Find where the given text appears and provide that cell's center as [X, Y] coordinate. 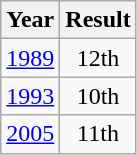
1993 [30, 96]
Result [98, 20]
12th [98, 58]
11th [98, 134]
2005 [30, 134]
Year [30, 20]
1989 [30, 58]
10th [98, 96]
